Extract the [X, Y] coordinate from the center of the cell holding the provided text.  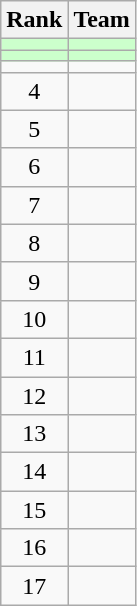
11 [34, 357]
6 [34, 167]
5 [34, 129]
10 [34, 319]
4 [34, 91]
12 [34, 395]
16 [34, 548]
17 [34, 586]
15 [34, 510]
Rank [34, 20]
8 [34, 243]
7 [34, 205]
Team [102, 20]
9 [34, 281]
14 [34, 472]
13 [34, 434]
